Find where the given text appears and provide that cell's center as (x, y) coordinate. 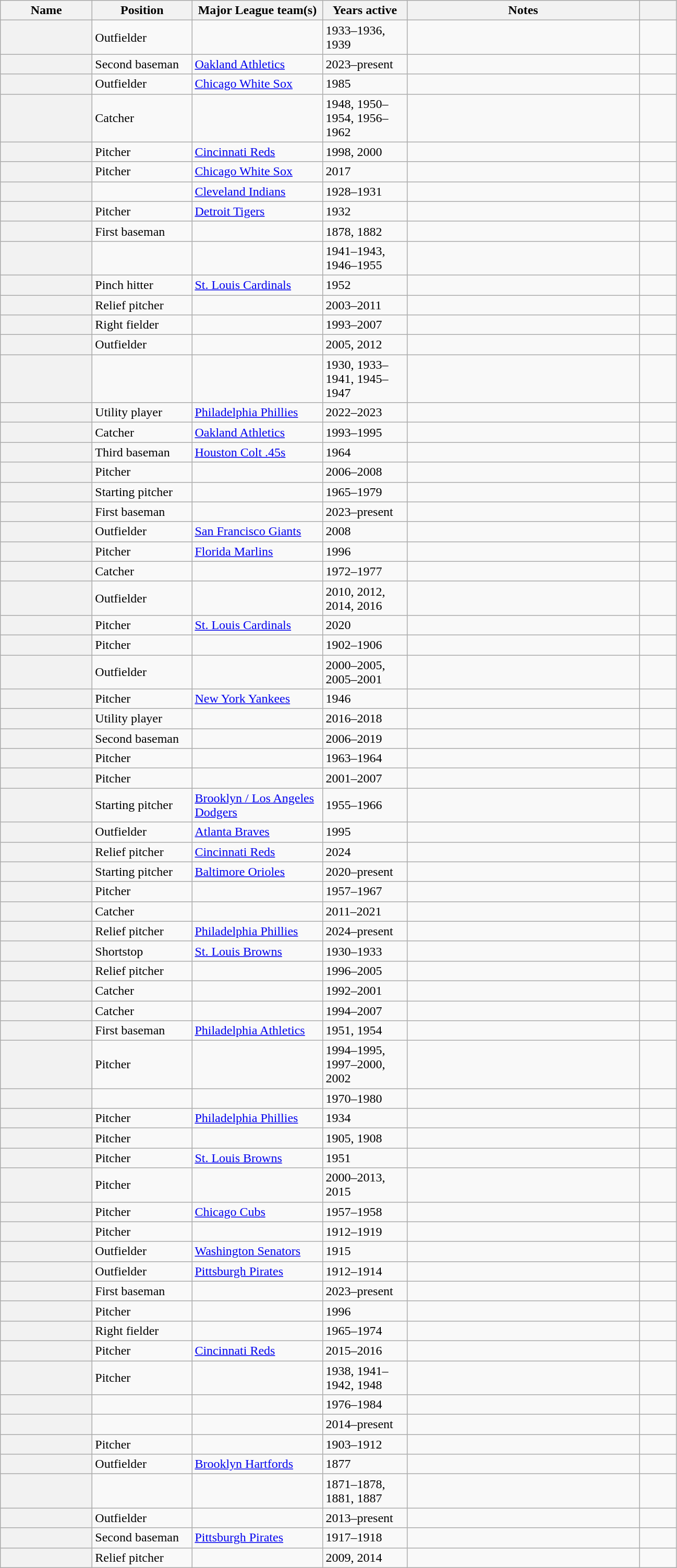
1952 (365, 285)
2022–2023 (365, 413)
1995 (365, 832)
1871–1878, 1881, 1887 (365, 1491)
1994–1995, 1997–2000, 2002 (365, 1065)
1972–1977 (365, 571)
1930–1933 (365, 951)
1970–1980 (365, 1099)
Name (46, 10)
2024–present (365, 931)
2006–2019 (365, 739)
2000–2013, 2015 (365, 1185)
2014–present (365, 1425)
1948, 1950–1954, 1956–1962 (365, 118)
1946 (365, 699)
Baltimore Orioles (258, 872)
New York Yankees (258, 699)
2013–present (365, 1518)
1912–1914 (365, 1271)
1993–1995 (365, 432)
Florida Marlins (258, 551)
Houston Colt .45s (258, 452)
1976–1984 (365, 1405)
Third baseman (142, 452)
1912–1919 (365, 1232)
Brooklyn / Los Angeles Dodgers (258, 805)
1878, 1882 (365, 231)
2008 (365, 532)
1965–1974 (365, 1331)
2003–2011 (365, 305)
2015–2016 (365, 1350)
Philadelphia Athletics (258, 1031)
Detroit Tigers (258, 211)
1941–1943, 1946–1955 (365, 258)
2011–2021 (365, 911)
2005, 2012 (365, 345)
2006–2008 (365, 472)
1992–2001 (365, 991)
2009, 2014 (365, 1558)
1915 (365, 1251)
1957–1967 (365, 891)
1963–1964 (365, 758)
Pinch hitter (142, 285)
1938, 1941–1942, 1948 (365, 1377)
1933–1936, 1939 (365, 38)
1996–2005 (365, 971)
1985 (365, 84)
2017 (365, 172)
1932 (365, 211)
1930, 1933–1941, 1945–1947 (365, 379)
Washington Senators (258, 1251)
1951, 1954 (365, 1031)
1957–1958 (365, 1212)
San Francisco Giants (258, 532)
2024 (365, 852)
1917–1918 (365, 1538)
2010, 2012, 2014, 2016 (365, 598)
2020 (365, 625)
Shortstop (142, 951)
2016–2018 (365, 719)
1902–1906 (365, 645)
Atlanta Braves (258, 832)
Notes (523, 10)
1993–2007 (365, 325)
1951 (365, 1158)
1928–1931 (365, 191)
Brooklyn Hartfords (258, 1464)
Major League team(s) (258, 10)
1903–1912 (365, 1444)
1934 (365, 1118)
1955–1966 (365, 805)
Years active (365, 10)
1964 (365, 452)
2020–present (365, 872)
1965–1979 (365, 492)
1994–2007 (365, 1010)
1905, 1908 (365, 1138)
1877 (365, 1464)
2001–2007 (365, 778)
Cleveland Indians (258, 191)
Chicago Cubs (258, 1212)
Position (142, 10)
1998, 2000 (365, 152)
2000–2005, 2005–2001 (365, 672)
